Extract the [x, y] coordinate from the center of the cell holding the provided text.  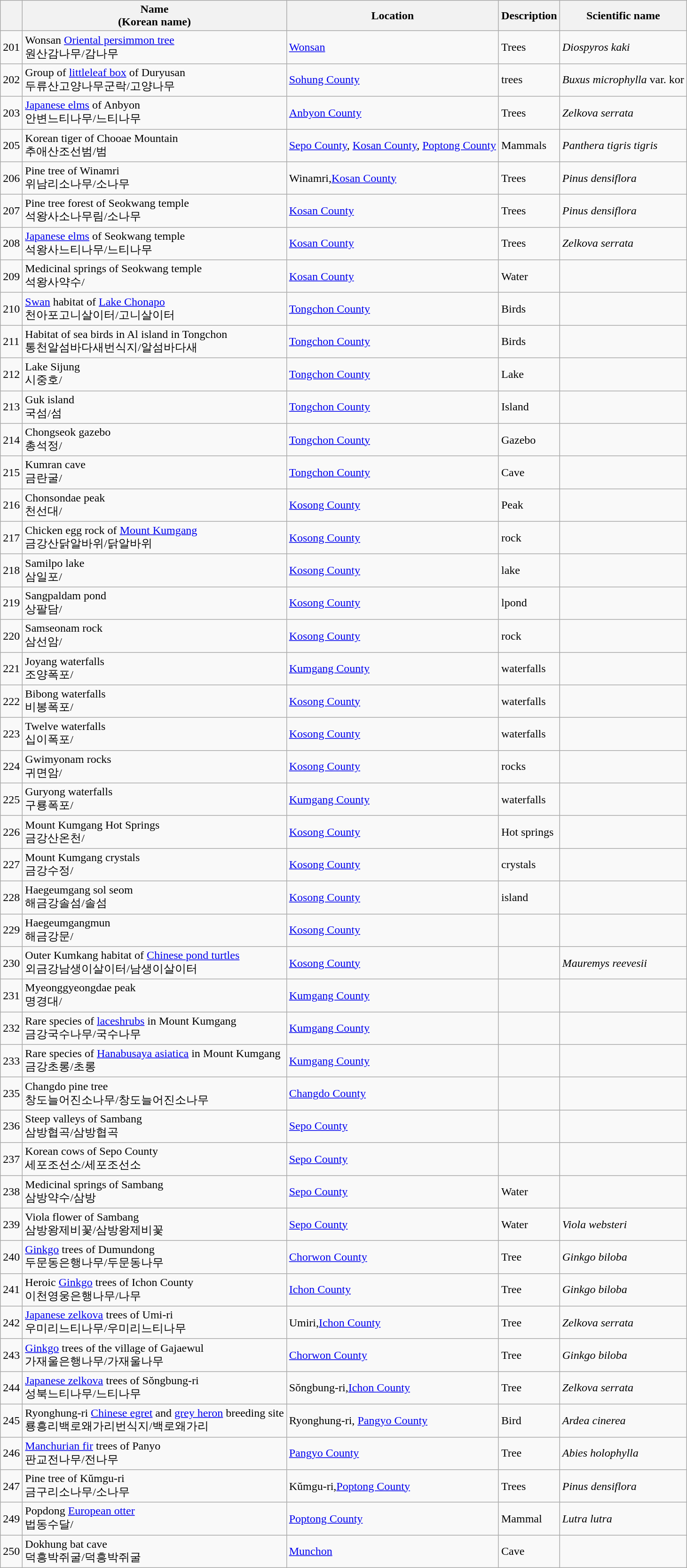
Viola flower of Sambang삼방왕제비꽃/삼방왕제비꽃 [154, 1224]
Gazebo [529, 440]
247 [11, 1486]
235 [11, 1094]
Twelve waterfalls십이폭포/ [154, 734]
Group of littleleaf box of Duryusan두류산고양나무군락/고양나무 [154, 80]
Winamri,Kosan County [392, 178]
242 [11, 1323]
Wonsan Oriental persimmon tree원산감나무/감나무 [154, 47]
207 [11, 211]
Rare species of Hanabusaya asiatica in Mount Kumgang금강초롱/초롱 [154, 1061]
Sepo County, Kosan County, Poptong County [392, 145]
240 [11, 1257]
206 [11, 178]
Changdo County [392, 1094]
Pine tree of Kŭmgu-ri금구리소나무/소나무 [154, 1486]
222 [11, 701]
243 [11, 1355]
Anbyon County [392, 113]
Kŭmgu-ri,Poptong County [392, 1486]
Pine tree forest of Seokwang temple석왕사소나무림/소나무 [154, 211]
Popdong European otter법동수달/ [154, 1519]
201 [11, 47]
Korean cows of Sepo County세포조선소/세포조선소 [154, 1159]
Korean tiger of Chooae Mountain추애산조선범/범 [154, 145]
Bird [529, 1420]
241 [11, 1290]
Mammals [529, 145]
Ryonghung-ri Chinese egret and grey heron breeding site룡흥리백로왜가리번식지/백로왜가리 [154, 1420]
crystals [529, 865]
Bibong waterfalls비봉폭포/ [154, 701]
Myeonggyeongdae peak명경대/ [154, 996]
205 [11, 145]
Swan habitat of Lake Chonapo천아포고니살이터/고니살이터 [154, 309]
Japanese elms of Seokwang temple석왕사느티나무/느티나무 [154, 243]
Ginkgo trees of the village of Gajaewul가재울은행나무/가재울나무 [154, 1355]
237 [11, 1159]
Haegeumgangmun해금강문/ [154, 930]
216 [11, 505]
Sohung County [392, 80]
224 [11, 767]
Samseonam rock삼선암/ [154, 636]
Mount Kumgang crystals금강수정/ [154, 865]
Wonsan [392, 47]
202 [11, 80]
Japanese elms of Anbyon안변느티나무/느티나무 [154, 113]
225 [11, 800]
Changdo pine tree창도늘어진소나무/창도늘어진소나무 [154, 1094]
218 [11, 571]
Guk island국섬/섬 [154, 407]
Poptong County [392, 1519]
island [529, 897]
Japanese zelkova trees of Sŏngbung-ri성북느티나무/느티나무 [154, 1388]
Scientific name [623, 16]
lake [529, 571]
Umiri,Ichon County [392, 1323]
Diospyros kaki [623, 47]
Name(Korean name) [154, 16]
238 [11, 1192]
Guryong waterfalls구룡폭포/ [154, 800]
Chongseok gazebo총석정/ [154, 440]
229 [11, 930]
217 [11, 538]
Heroic Ginkgo trees of Ichon County이천영웅은행나무/나무 [154, 1290]
Sŏngbung-ri,Ichon County [392, 1388]
Abies holophylla [623, 1453]
Outer Kumkang habitat of Chinese pond turtles외금강남생이살이터/남생이살이터 [154, 963]
Lake [529, 374]
223 [11, 734]
Rare species of laceshrubs in Mount Kumgang금강국수나무/국수나무 [154, 1028]
rocks [529, 767]
Samilpo lake삼일포/ [154, 571]
Buxus microphylla var. kor [623, 80]
239 [11, 1224]
227 [11, 865]
Hot springs [529, 832]
Ginkgo trees of Dumundong두문동은행나무/두문동나무 [154, 1257]
215 [11, 472]
228 [11, 897]
Medicinal springs of Sambang삼방약수/삼방 [154, 1192]
249 [11, 1519]
Island [529, 407]
Panthera tigris tigris [623, 145]
Mauremys reevesii [623, 963]
220 [11, 636]
Ryonghung-ri, Pangyo County [392, 1420]
Joyang waterfalls조양폭포/ [154, 669]
232 [11, 1028]
Chicken egg rock of Mount Kumgang금강산닭알바위/닭알바위 [154, 538]
230 [11, 963]
209 [11, 276]
Peak [529, 505]
245 [11, 1420]
Mount Kumgang Hot Springs금강산온천/ [154, 832]
Steep valleys of Sambang삼방협곡/삼방협곡 [154, 1126]
Lake Sijung시중호/ [154, 374]
211 [11, 342]
Dokhung bat cave덕흥박쥐굴/덕흥박쥐굴 [154, 1552]
208 [11, 243]
219 [11, 603]
Location [392, 16]
244 [11, 1388]
Habitat of sea birds in Al island in Tongchon통천알섬바다새번식지/알섬바다새 [154, 342]
Ichon County [392, 1290]
lpond [529, 603]
Pangyo County [392, 1453]
250 [11, 1552]
203 [11, 113]
231 [11, 996]
Chonsondae peak천선대/ [154, 505]
Description [529, 16]
Kumran cave금란굴/ [154, 472]
221 [11, 669]
212 [11, 374]
Viola websteri [623, 1224]
Haegeumgang sol seom해금강솔섬/솔섬 [154, 897]
Manchurian fir trees of Panyo판교전나무/전나무 [154, 1453]
210 [11, 309]
233 [11, 1061]
Lutra lutra [623, 1519]
Japanese zelkova trees of Umi-ri우미리느티나무/우미리느티나무 [154, 1323]
213 [11, 407]
trees [529, 80]
236 [11, 1126]
Mammal [529, 1519]
Sangpaldam pond상팔담/ [154, 603]
Ardea cinerea [623, 1420]
Pine tree of Winamri위남리소나무/소나무 [154, 178]
Medicinal springs of Seokwang temple석왕사약수/ [154, 276]
226 [11, 832]
Munchon [392, 1552]
246 [11, 1453]
214 [11, 440]
Gwimyonam rocks귀면암/ [154, 767]
